Provide the [x, y] coordinate of the cell's center where the given text is located.  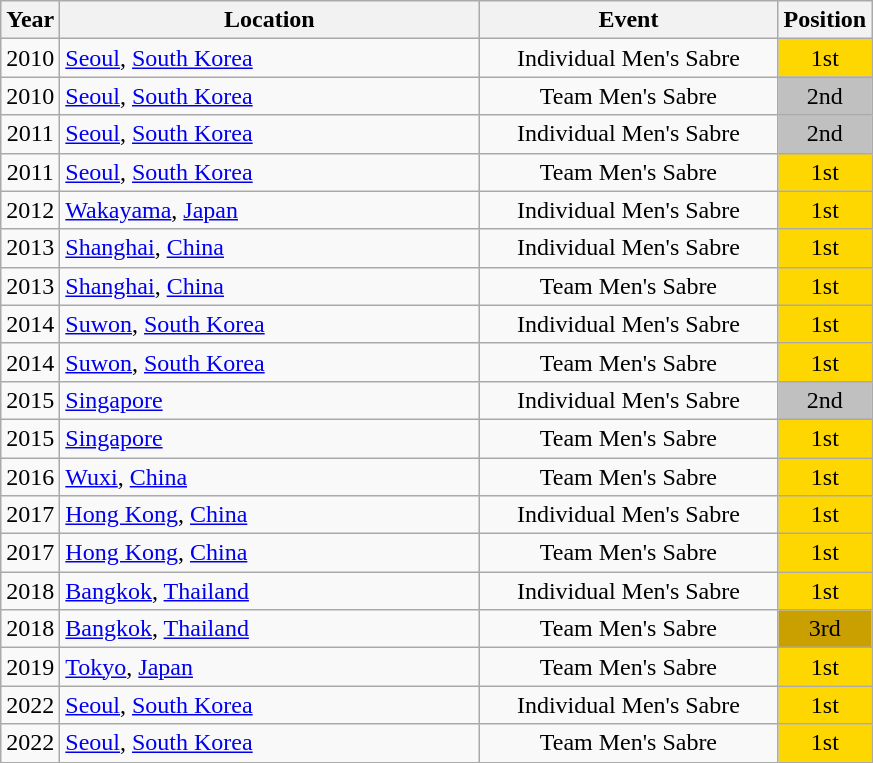
2019 [30, 667]
2012 [30, 210]
Event [628, 20]
Year [30, 20]
Location [270, 20]
Wuxi, China [270, 477]
Wakayama, Japan [270, 210]
Position [825, 20]
3rd [825, 629]
Tokyo, Japan [270, 667]
2016 [30, 477]
